Pinpoint the cell where the given text exists, returning its [x, y] midpoint coordinate. 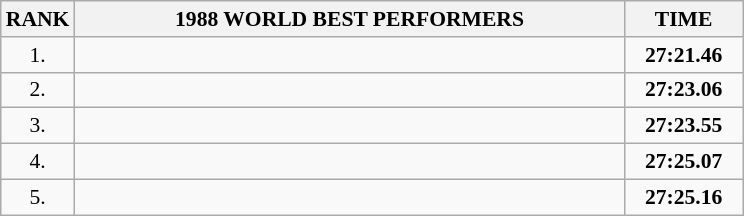
5. [38, 197]
27:23.55 [684, 126]
27:25.07 [684, 162]
27:23.06 [684, 90]
27:21.46 [684, 55]
RANK [38, 19]
TIME [684, 19]
4. [38, 162]
1988 WORLD BEST PERFORMERS [349, 19]
2. [38, 90]
27:25.16 [684, 197]
3. [38, 126]
1. [38, 55]
